Search for the cell housing the specified text and yield its [X, Y] center coordinate. 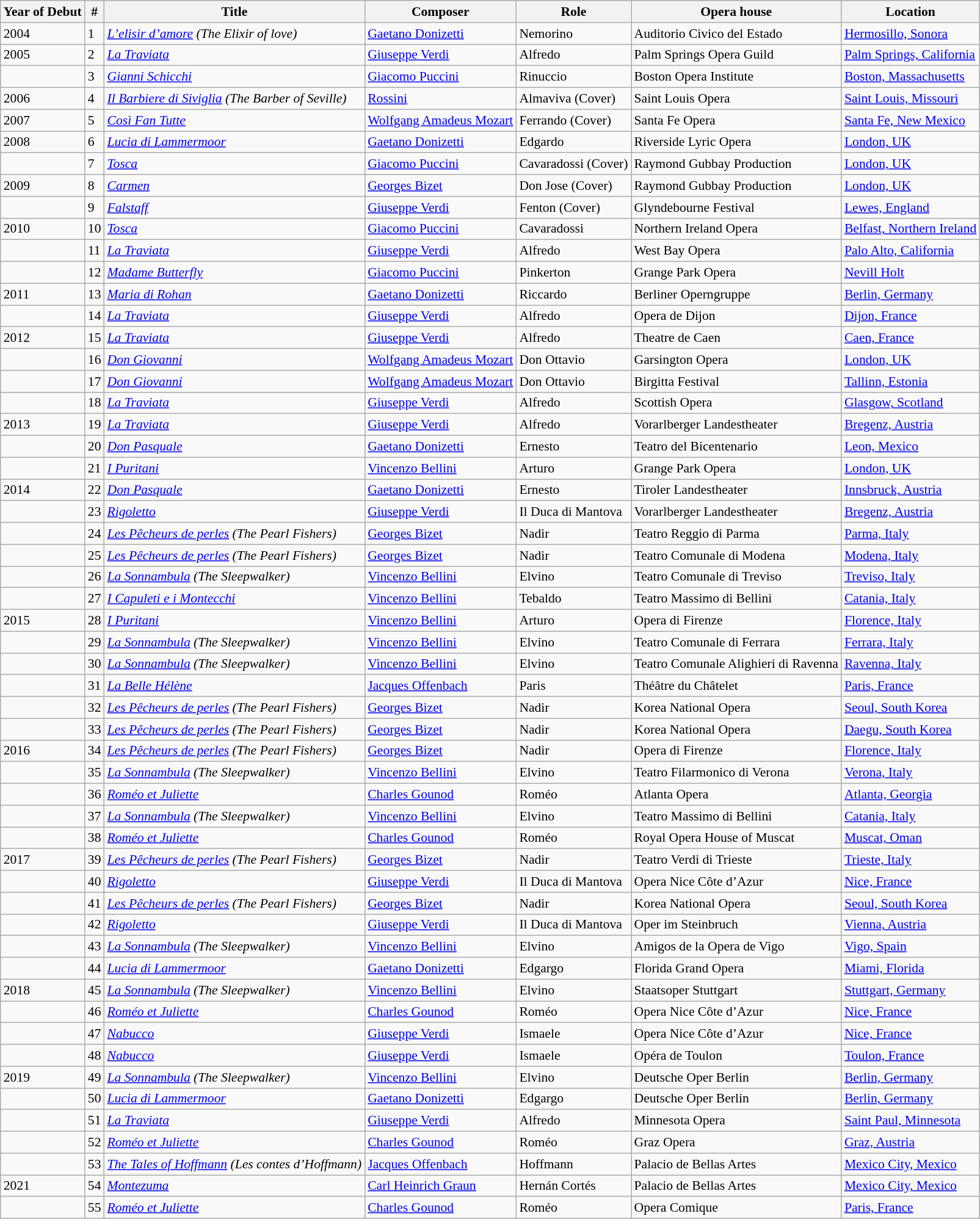
2019 [43, 1077]
West Bay Opera [736, 251]
29 [95, 642]
17 [95, 382]
Hermosillo, Sonora [911, 34]
Ferrando (Cover) [573, 120]
Santa Fe Opera [736, 120]
Tiroler Landestheater [736, 490]
Montezuma [234, 1186]
Riccardo [573, 294]
6 [95, 142]
Location [911, 12]
Stuttgart, Germany [911, 990]
5 [95, 120]
Rossini [440, 99]
21 [95, 468]
Graz Opera [736, 1143]
37 [95, 816]
Vigo, Spain [911, 947]
Berliner Operngruppe [736, 294]
2011 [43, 294]
2006 [43, 99]
3 [95, 77]
Boston Opera Institute [736, 77]
Teatro Comunale Alighieri di Ravenna [736, 664]
Atlanta, Georgia [911, 795]
Opéra de Toulon [736, 1055]
49 [95, 1077]
10 [95, 229]
Teatro Comunale di Treviso [736, 577]
4 [95, 99]
2 [95, 55]
33 [95, 729]
Tallinn, Estonia [911, 382]
44 [95, 969]
7 [95, 164]
Saint Paul, Minnesota [911, 1121]
Boston, Massachusetts [911, 77]
Birgitta Festival [736, 382]
Theatre de Caen [736, 338]
Teatro Comunale di Modena [736, 555]
Carl Heinrich Graun [440, 1186]
Riverside Lyric Opera [736, 142]
2015 [43, 621]
Opera Comique [736, 1208]
47 [95, 1034]
2008 [43, 142]
Lewes, England [911, 208]
Nevill Holt [911, 273]
Composer [440, 12]
18 [95, 403]
Leon, Mexico [911, 447]
Pinkerton [573, 273]
Teatro del Bicentenario [736, 447]
51 [95, 1121]
11 [95, 251]
Garsington Opera [736, 360]
Trieste, Italy [911, 860]
Minnesota Opera [736, 1121]
Teatro Filarmonico di Verona [736, 773]
Don Jose (Cover) [573, 186]
Caen, France [911, 338]
8 [95, 186]
Tebaldo [573, 599]
Palm Springs Opera Guild [736, 55]
Staatsoper Stuttgart [736, 990]
# [95, 12]
Opera de Dijon [736, 316]
Dijon, France [911, 316]
Palo Alto, California [911, 251]
2004 [43, 34]
2017 [43, 860]
Rinuccio [573, 77]
30 [95, 664]
2009 [43, 186]
Glasgow, Scotland [911, 403]
42 [95, 925]
Glyndebourne Festival [736, 208]
Oper im Steinbruch [736, 925]
Treviso, Italy [911, 577]
Teatro Comunale di Ferrara [736, 642]
Florida Grand Opera [736, 969]
Saint Louis, Missouri [911, 99]
Teatro Reggio di Parma [736, 534]
Amigos de la Opera de Vigo [736, 947]
Théâtre du Châtelet [736, 686]
23 [95, 512]
46 [95, 1012]
2005 [43, 55]
13 [95, 294]
9 [95, 208]
54 [95, 1186]
2007 [43, 120]
14 [95, 316]
25 [95, 555]
Paris [573, 686]
Saint Louis Opera [736, 99]
Fenton (Cover) [573, 208]
12 [95, 273]
50 [95, 1099]
48 [95, 1055]
Modena, Italy [911, 555]
The Tales of Hoffmann (Les contes d’Hoffmann) [234, 1164]
2021 [43, 1186]
1 [95, 34]
Role [573, 12]
41 [95, 903]
Cavaradossi [573, 229]
Teatro Verdi di Trieste [736, 860]
Ferrara, Italy [911, 642]
Verona, Italy [911, 773]
Toulon, France [911, 1055]
La Belle Hélène [234, 686]
45 [95, 990]
39 [95, 860]
2014 [43, 490]
Parma, Italy [911, 534]
Miami, Florida [911, 969]
2016 [43, 751]
52 [95, 1143]
35 [95, 773]
Edgardo [573, 142]
2013 [43, 425]
20 [95, 447]
Falstaff [234, 208]
Cavaradossi (Cover) [573, 164]
Graz, Austria [911, 1143]
38 [95, 838]
43 [95, 947]
2010 [43, 229]
15 [95, 338]
Scottish Opera [736, 403]
Year of Debut [43, 12]
34 [95, 751]
Il Barbiere di Siviglia (The Barber of Seville) [234, 99]
2018 [43, 990]
Atlanta Opera [736, 795]
40 [95, 881]
53 [95, 1164]
Gianni Schicchi [234, 77]
Royal Opera House of Muscat [736, 838]
27 [95, 599]
16 [95, 360]
Auditorio Civico del Estado [736, 34]
Belfast, Northern Ireland [911, 229]
24 [95, 534]
Nemorino [573, 34]
19 [95, 425]
31 [95, 686]
Carmen [234, 186]
55 [95, 1208]
32 [95, 707]
Vienna, Austria [911, 925]
Palm Springs, California [911, 55]
Innsbruck, Austria [911, 490]
Maria di Rohan [234, 294]
Daegu, South Korea [911, 729]
Title [234, 12]
Muscat, Oman [911, 838]
26 [95, 577]
Hernán Cortés [573, 1186]
I Capuleti e i Montecchi [234, 599]
22 [95, 490]
Opera house [736, 12]
2012 [43, 338]
Northern Ireland Opera [736, 229]
28 [95, 621]
36 [95, 795]
Almaviva (Cover) [573, 99]
Santa Fe, New Mexico [911, 120]
Ravenna, Italy [911, 664]
Hoffmann [573, 1164]
Così Fan Tutte [234, 120]
L’elisir d’amore (The Elixir of love) [234, 34]
Madame Butterfly [234, 273]
